Scan for the cell matching the given text and deliver its (X, Y) coordinate at center. 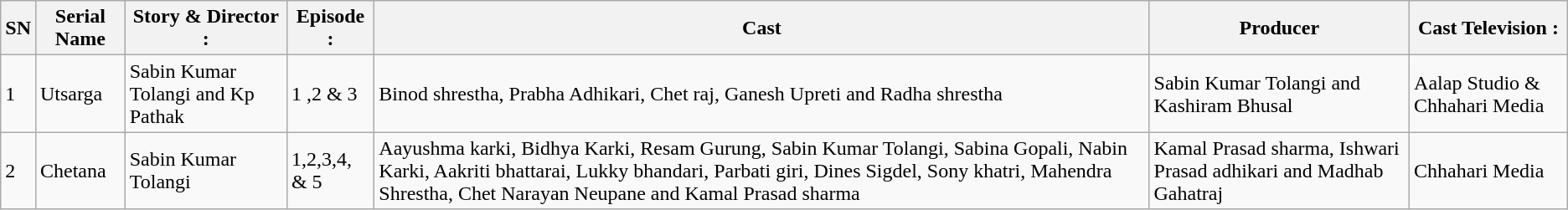
Story & Director : (206, 28)
Sabin Kumar Tolangi and Kashiram Bhusal (1280, 94)
1,2,3,4, & 5 (330, 171)
Episode : (330, 28)
Sabin Kumar Tolangi (206, 171)
2 (18, 171)
Chetana (80, 171)
Serial Name (80, 28)
Cast (762, 28)
1 (18, 94)
Binod shrestha, Prabha Adhikari, Chet raj, Ganesh Upreti and Radha shrestha (762, 94)
Chhahari Media (1489, 171)
SN (18, 28)
Utsarga (80, 94)
Sabin Kumar Tolangi and Kp Pathak (206, 94)
Cast Television : (1489, 28)
1 ,2 & 3 (330, 94)
Kamal Prasad sharma, Ishwari Prasad adhikari and Madhab Gahatraj (1280, 171)
Producer (1280, 28)
Aalap Studio & Chhahari Media (1489, 94)
